Provide the [x, y] coordinate of the cell's center where the given text is located.  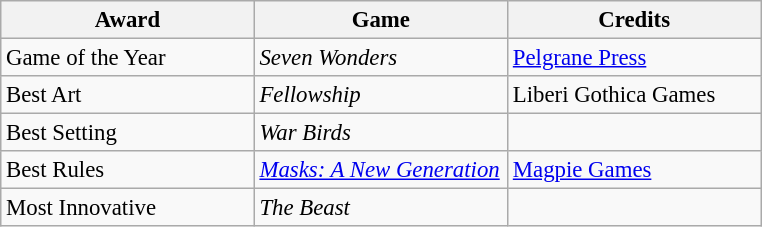
Fellowship [380, 95]
Pelgrane Press [634, 58]
Best Art [128, 95]
Most Innovative [128, 208]
Credits [634, 20]
War Birds [380, 133]
Best Rules [128, 170]
Masks: A New Generation [380, 170]
Award [128, 20]
Magpie Games [634, 170]
Game [380, 20]
The Beast [380, 208]
Liberi Gothica Games [634, 95]
Game of the Year [128, 58]
Seven Wonders [380, 58]
Best Setting [128, 133]
